Detect which cell encompasses the target text, then output its [x, y] center coordinate. 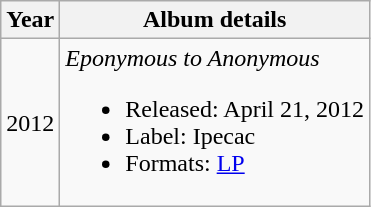
Eponymous to AnonymousReleased: April 21, 2012Label: IpecacFormats: LP [215, 122]
Year [30, 20]
Album details [215, 20]
2012 [30, 122]
